Search for the cell housing the specified text and yield its (X, Y) center coordinate. 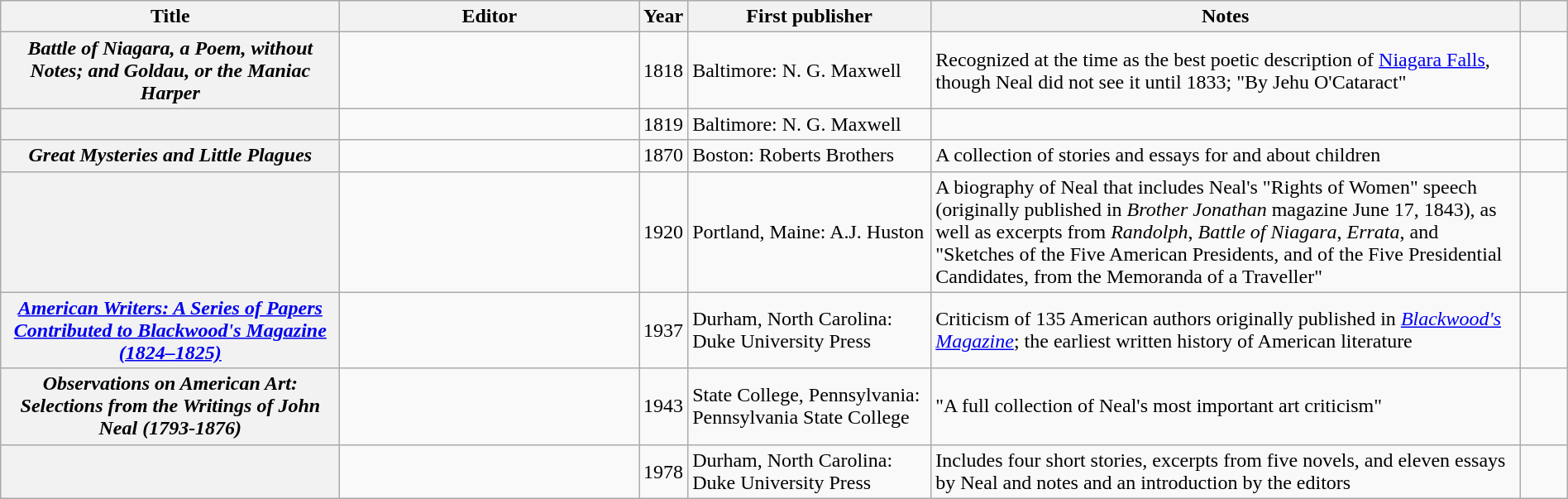
1943 (663, 406)
Observations on American Art: Selections from the Writings of John Neal (1793-1876) (170, 406)
1920 (663, 232)
First publisher (810, 17)
State College, Pennsylvania: Pennsylvania State College (810, 406)
Includes four short stories, excerpts from five novels, and eleven essays by Neal and notes and an introduction by the editors (1226, 472)
Recognized at the time as the best poetic description of Niagara Falls, though Neal did not see it until 1833; "By Jehu O'Cataract" (1226, 70)
1819 (663, 124)
1937 (663, 330)
1978 (663, 472)
Great Mysteries and Little Plagues (170, 156)
Battle of Niagara, a Poem, without Notes; and Goldau, or the Maniac Harper (170, 70)
A collection of stories and essays for and about children (1226, 156)
Criticism of 135 American authors originally published in Blackwood's Magazine; the earliest written history of American literature (1226, 330)
"A full collection of Neal's most important art criticism" (1226, 406)
1870 (663, 156)
Portland, Maine: A.J. Huston (810, 232)
Boston: Roberts Brothers (810, 156)
American Writers: A Series of Papers Contributed to Blackwood's Magazine (1824–1825) (170, 330)
Title (170, 17)
Editor (490, 17)
1818 (663, 70)
Year (663, 17)
Notes (1226, 17)
